Provide the [X, Y] coordinate of the cell's center where the given text is located.  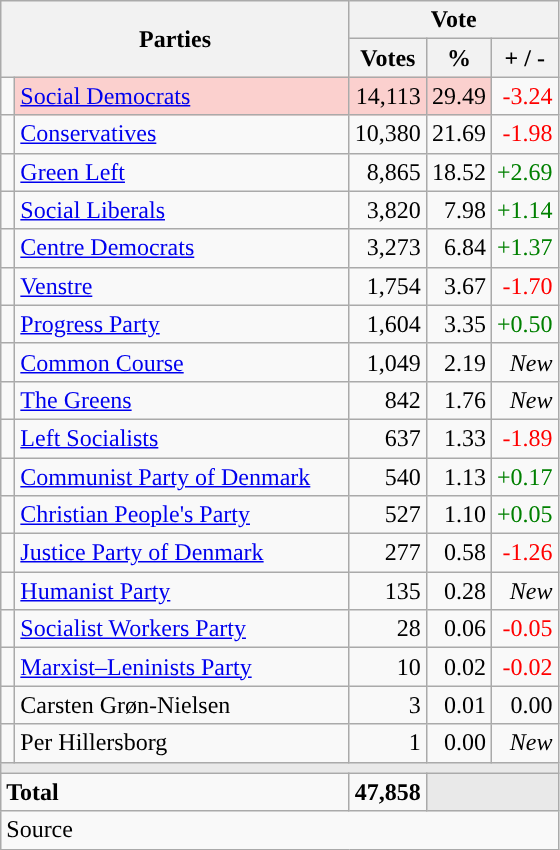
-0.02 [524, 667]
Social Liberals [182, 210]
21.69 [458, 134]
-3.24 [524, 96]
3.35 [458, 324]
Socialist Workers Party [182, 629]
842 [388, 400]
Christian People's Party [182, 515]
Carsten Grøn-Nielsen [182, 705]
+ / - [524, 58]
Total [176, 792]
+1.37 [524, 248]
+2.69 [524, 172]
1.13 [458, 477]
7.98 [458, 210]
Humanist Party [182, 591]
47,858 [388, 792]
540 [388, 477]
18.52 [458, 172]
3,820 [388, 210]
Common Course [182, 362]
Conservatives [182, 134]
Vote [454, 20]
Votes [388, 58]
-1.89 [524, 438]
14,113 [388, 96]
-1.26 [524, 553]
-1.70 [524, 286]
0.28 [458, 591]
Centre Democrats [182, 248]
0.02 [458, 667]
10 [388, 667]
Social Democrats [182, 96]
6.84 [458, 248]
Progress Party [182, 324]
Parties [176, 39]
Source [280, 830]
Green Left [182, 172]
1,049 [388, 362]
-0.05 [524, 629]
0.58 [458, 553]
% [458, 58]
Left Socialists [182, 438]
0.06 [458, 629]
29.49 [458, 96]
3,273 [388, 248]
1.76 [458, 400]
8,865 [388, 172]
527 [388, 515]
1.10 [458, 515]
135 [388, 591]
Justice Party of Denmark [182, 553]
10,380 [388, 134]
1,604 [388, 324]
The Greens [182, 400]
Communist Party of Denmark [182, 477]
+1.14 [524, 210]
Marxist–Leninists Party [182, 667]
+0.17 [524, 477]
3 [388, 705]
3.67 [458, 286]
1 [388, 743]
1.33 [458, 438]
-1.98 [524, 134]
637 [388, 438]
+0.50 [524, 324]
+0.05 [524, 515]
Per Hillersborg [182, 743]
0.01 [458, 705]
277 [388, 553]
28 [388, 629]
1,754 [388, 286]
Venstre [182, 286]
2.19 [458, 362]
